Pinpoint the cell where the given text exists, returning its [X, Y] midpoint coordinate. 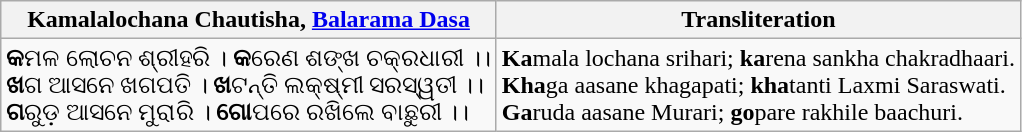
Kamalalochana Chautisha, Balarama Dasa [249, 20]
କମଳ ଲୋଚନ ଶ୍ରୀହରି । କରେଣ ଶଙ୍ଖ ଚକ୍ରଧାରୀ ।।ଖଗ ଆସନେ ଖଗପତି । ଖଟନ୍ତି ଲକ୍ଷ୍ମୀ ସରସ୍ୱତୀ ।।ଗରୁଡ଼ ଆସନେ ମୁରାରି । ଗୋପରେ ରଖିଲେ ବାଛୁରୀ ।। [249, 85]
Kamala lochana srihari; karena sankha chakradhaari.Khaga aasane khagapati; khatanti Laxmi Saraswati.Garuda aasane Murari; gopare rakhile baachuri. [758, 85]
Transliteration [758, 20]
